For the text-containing cell, return its midpoint in (X, Y) coordinate format. 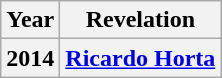
Year (30, 20)
Revelation (140, 20)
2014 (30, 58)
Ricardo Horta (140, 58)
